Provide the [X, Y] coordinate of the cell's center where the given text is located.  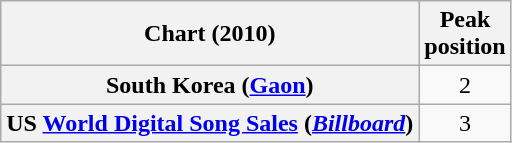
3 [465, 123]
US World Digital Song Sales (Billboard) [210, 123]
South Korea (Gaon) [210, 85]
Chart (2010) [210, 34]
Peakposition [465, 34]
2 [465, 85]
